Extract the (X, Y) coordinate from the center of the cell holding the provided text.  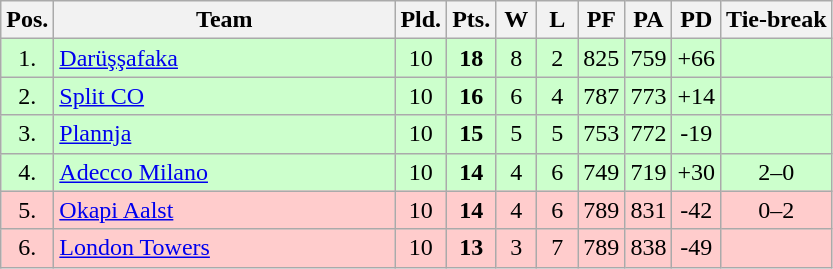
838 (648, 248)
759 (648, 58)
3 (516, 248)
Pts. (472, 20)
5. (28, 210)
PF (602, 20)
3. (28, 134)
PA (648, 20)
4. (28, 172)
-19 (696, 134)
+30 (696, 172)
Tie-break (777, 20)
2 (558, 58)
2–0 (777, 172)
719 (648, 172)
773 (648, 96)
13 (472, 248)
15 (472, 134)
-49 (696, 248)
16 (472, 96)
+14 (696, 96)
-42 (696, 210)
787 (602, 96)
Darüşşafaka (224, 58)
2. (28, 96)
Pld. (421, 20)
18 (472, 58)
Pos. (28, 20)
0–2 (777, 210)
831 (648, 210)
L (558, 20)
PD (696, 20)
7 (558, 248)
London Towers (224, 248)
Okapi Aalst (224, 210)
6. (28, 248)
1. (28, 58)
749 (602, 172)
753 (602, 134)
772 (648, 134)
Plannja (224, 134)
825 (602, 58)
+66 (696, 58)
Split CO (224, 96)
W (516, 20)
Team (224, 20)
8 (516, 58)
Adecco Milano (224, 172)
